Determine the (x, y) coordinate at the center of the cell enclosing the given text.  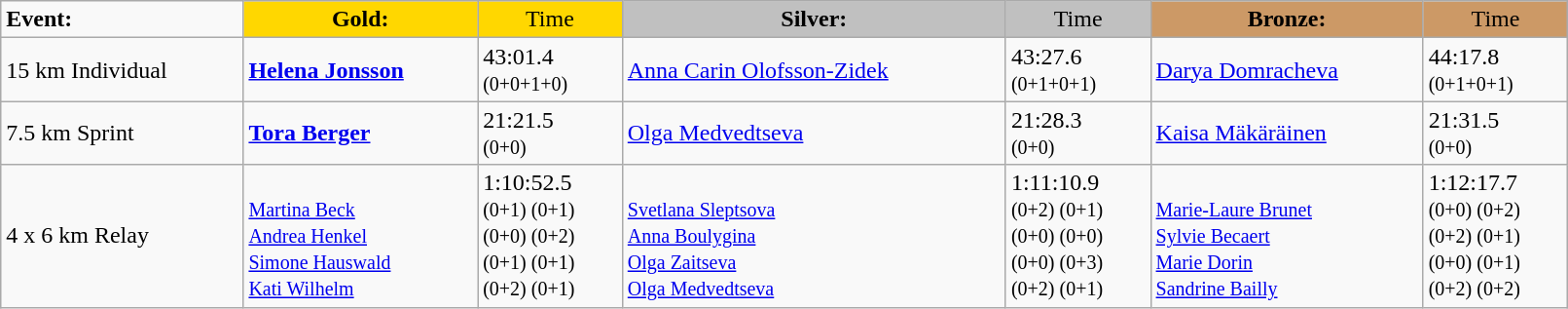
44:17.8(0+1+0+1) (1495, 70)
Bronze: (1287, 19)
Kaisa Mäkäräinen (1287, 133)
43:27.6(0+1+0+1) (1078, 70)
Silver: (814, 19)
4 x 6 km Relay (123, 236)
7.5 km Sprint (123, 133)
Anna Carin Olofsson-Zidek (814, 70)
Helena Jonsson (360, 70)
Olga Medvedtseva (814, 133)
Marie-Laure BrunetSylvie BecaertMarie DorinSandrine Bailly (1287, 236)
1:10:52.5(0+1) (0+1)(0+0) (0+2)(0+1) (0+1)(0+2) (0+1) (551, 236)
21:28.3(0+0) (1078, 133)
Martina BeckAndrea HenkelSimone HauswaldKati Wilhelm (360, 236)
15 km Individual (123, 70)
21:21.5(0+0) (551, 133)
Tora Berger (360, 133)
Darya Domracheva (1287, 70)
Svetlana SleptsovaAnna BoulyginaOlga ZaitsevaOlga Medvedtseva (814, 236)
1:12:17.7 (0+0) (0+2)(0+2) (0+1)(0+0) (0+1)(0+2) (0+2) (1495, 236)
Event: (123, 19)
43:01.4(0+0+1+0) (551, 70)
21:31.5(0+0) (1495, 133)
1:11:10.9(0+2) (0+1)(0+0) (0+0)(0+0) (0+3)(0+2) (0+1) (1078, 236)
Gold: (360, 19)
